Provide the (X, Y) coordinate of the cell's center where the given text is located.  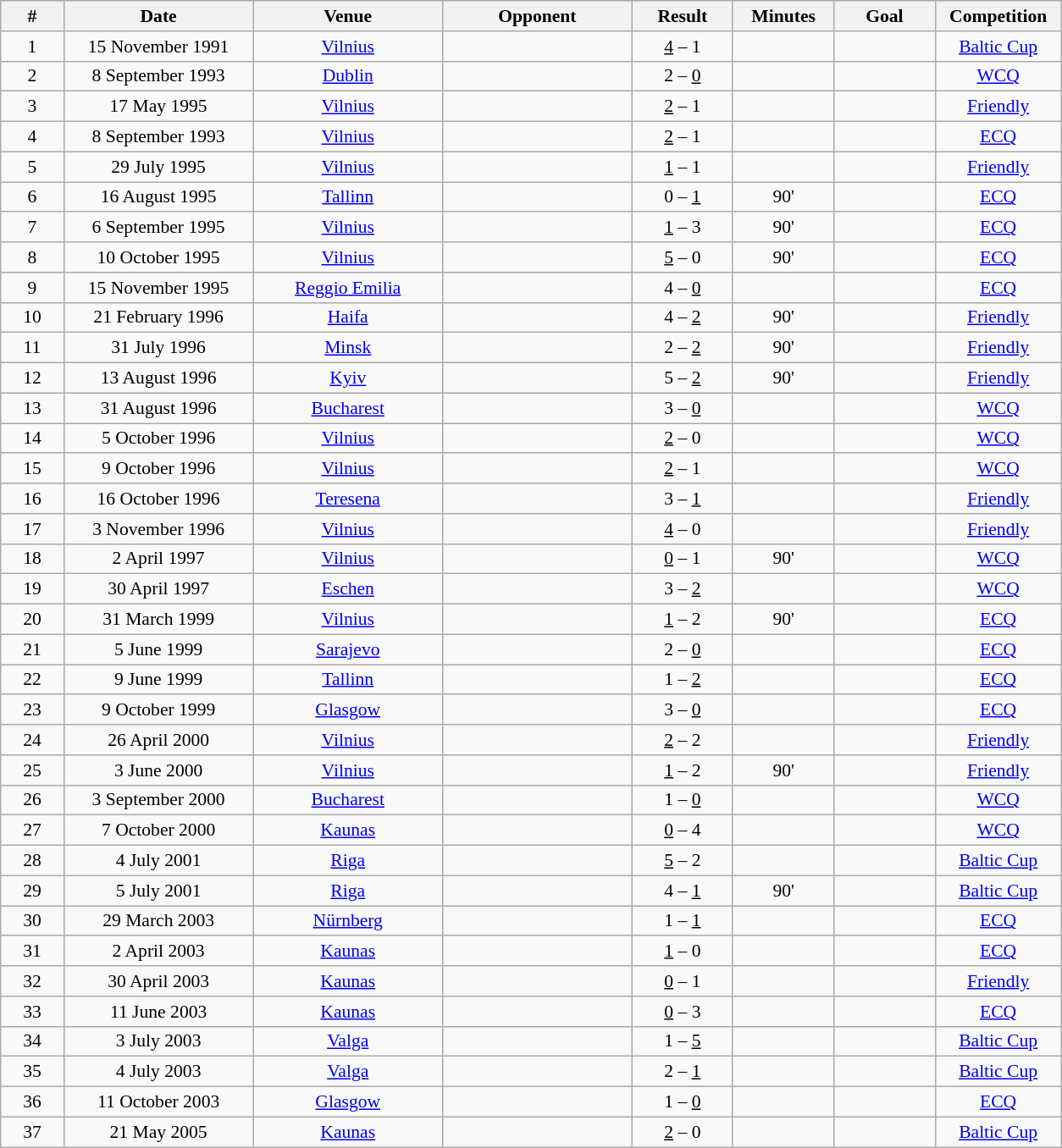
30 April 1997 (158, 589)
30 (32, 921)
31 March 1999 (158, 620)
0 – 3 (683, 1012)
6 (32, 197)
5 (32, 167)
23 (32, 710)
26 April 2000 (158, 740)
16 August 1995 (158, 197)
Date (158, 16)
31 (32, 952)
Venue (348, 16)
21 May 2005 (158, 1132)
20 (32, 620)
15 (32, 469)
8 (32, 257)
3 November 1996 (158, 529)
13 August 1996 (158, 378)
Kyiv (348, 378)
9 (32, 288)
32 (32, 981)
31 August 1996 (158, 408)
30 April 2003 (158, 981)
5 October 1996 (158, 439)
4 (32, 137)
15 November 1991 (158, 47)
35 (32, 1072)
1 – 5 (683, 1041)
2 (32, 76)
17 (32, 529)
2 April 1997 (158, 559)
4 July 2003 (158, 1072)
16 (32, 499)
Reggio Emilia (348, 288)
Minutes (783, 16)
29 March 2003 (158, 921)
Goal (884, 16)
3 – 1 (683, 499)
36 (32, 1102)
Haifa (348, 317)
9 June 1999 (158, 680)
3 June 2000 (158, 770)
Sarajevo (348, 649)
4 – 2 (683, 317)
3 – 2 (683, 589)
29 July 1995 (158, 167)
29 (32, 891)
10 (32, 317)
13 (32, 408)
24 (32, 740)
7 (32, 228)
7 October 2000 (158, 831)
37 (32, 1132)
17 May 1995 (158, 107)
5 – 0 (683, 257)
27 (32, 831)
25 (32, 770)
9 October 1999 (158, 710)
Teresena (348, 499)
21 (32, 649)
Minsk (348, 348)
6 September 1995 (158, 228)
1 – 3 (683, 228)
Competition (998, 16)
22 (32, 680)
1 (32, 47)
12 (32, 378)
10 October 1995 (158, 257)
3 September 2000 (158, 800)
Nürnberg (348, 921)
3 (32, 107)
4 July 2001 (158, 861)
Eschen (348, 589)
14 (32, 439)
3 July 2003 (158, 1041)
16 October 1996 (158, 499)
11 June 2003 (158, 1012)
# (32, 16)
28 (32, 861)
9 October 1996 (158, 469)
31 July 1996 (158, 348)
21 February 1996 (158, 317)
11 October 2003 (158, 1102)
2 April 2003 (158, 952)
5 July 2001 (158, 891)
15 November 1995 (158, 288)
33 (32, 1012)
34 (32, 1041)
Dublin (348, 76)
Result (683, 16)
0 – 4 (683, 831)
Opponent (538, 16)
5 June 1999 (158, 649)
19 (32, 589)
26 (32, 800)
18 (32, 559)
11 (32, 348)
